Identify which cell holds the provided text, then report its [x, y] central coordinate. 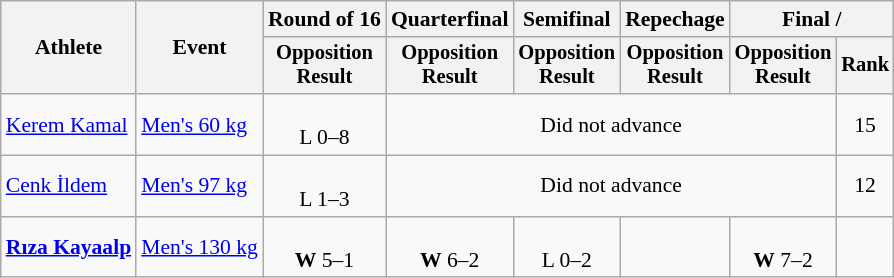
Rank [865, 66]
12 [865, 186]
W 6–2 [450, 248]
L 0–2 [566, 248]
Men's 60 kg [200, 124]
Event [200, 48]
15 [865, 124]
W 5–1 [324, 248]
Athlete [68, 48]
Semifinal [566, 19]
Kerem Kamal [68, 124]
Repechage [675, 19]
Quarterfinal [450, 19]
W 7–2 [784, 248]
Rıza Kayaalp [68, 248]
Cenk İldem [68, 186]
Men's 130 kg [200, 248]
Final / [812, 19]
Men's 97 kg [200, 186]
L 1–3 [324, 186]
Round of 16 [324, 19]
L 0–8 [324, 124]
